Determine the (X, Y) coordinate at the center of the cell enclosing the given text.  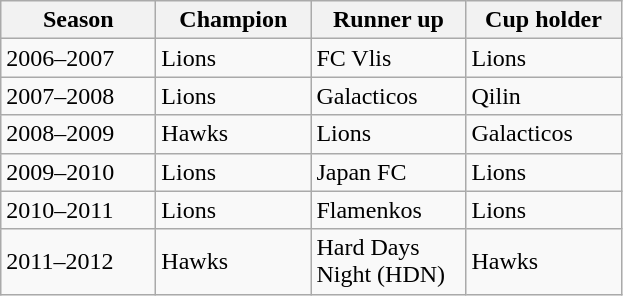
2010–2011 (78, 210)
2007–2008 (78, 96)
Champion (234, 20)
Qilin (544, 96)
2008–2009 (78, 134)
Cup holder (544, 20)
Runner up (388, 20)
FC Vlis (388, 58)
2009–2010 (78, 172)
Japan FC (388, 172)
Season (78, 20)
2011–2012 (78, 262)
Hard Days Night (HDN) (388, 262)
Flamenkos (388, 210)
2006–2007 (78, 58)
